Capture the cell that displays the provided text and extract its (X, Y) central coordinate. 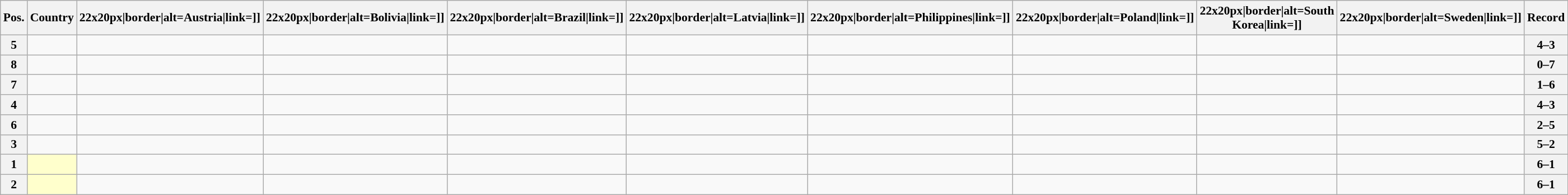
7 (14, 85)
6 (14, 125)
22x20px|border|alt=Austria|link=]] (170, 18)
3 (14, 145)
8 (14, 65)
22x20px|border|alt=Sweden|link=]] (1431, 18)
22x20px|border|alt=Bolivia|link=]] (355, 18)
Pos. (14, 18)
22x20px|border|alt=Philippines|link=]] (911, 18)
22x20px|border|alt=South Korea|link=]] (1267, 18)
Country (52, 18)
Record (1546, 18)
22x20px|border|alt=Brazil|link=]] (536, 18)
1–6 (1546, 85)
1 (14, 165)
0–7 (1546, 65)
5–2 (1546, 145)
22x20px|border|alt=Latvia|link=]] (717, 18)
2–5 (1546, 125)
22x20px|border|alt=Poland|link=]] (1105, 18)
2 (14, 185)
5 (14, 45)
4 (14, 105)
